Pinpoint the cell where the given text exists, returning its (x, y) midpoint coordinate. 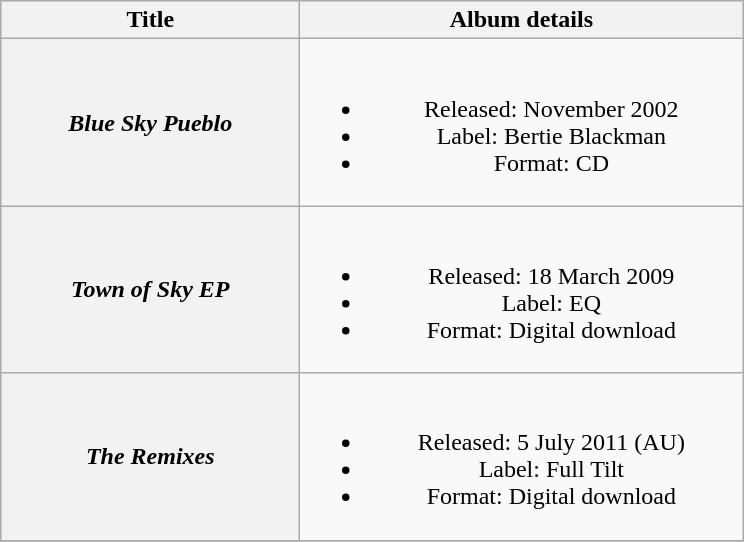
The Remixes (150, 456)
Released: 18 March 2009Label: EQFormat: Digital download (522, 290)
Blue Sky Pueblo (150, 122)
Title (150, 20)
Released: November 2002Label: Bertie Blackman Format: CD (522, 122)
Album details (522, 20)
Released: 5 July 2011 (AU)Label: Full TiltFormat: Digital download (522, 456)
Town of Sky EP (150, 290)
